Capture the cell that displays the provided text and extract its (X, Y) central coordinate. 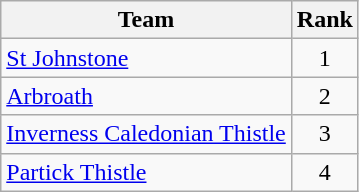
Team (146, 20)
Arbroath (146, 96)
4 (324, 172)
Partick Thistle (146, 172)
2 (324, 96)
3 (324, 134)
Rank (324, 20)
St Johnstone (146, 58)
1 (324, 58)
Inverness Caledonian Thistle (146, 134)
